From the cell containing the given text, extract its center point as [x, y] coordinate. 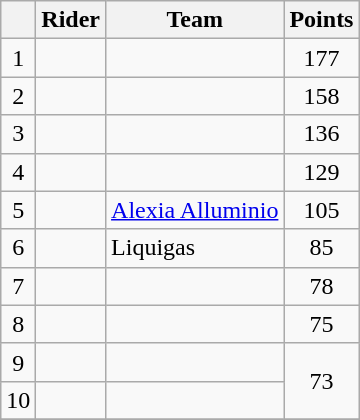
8 [18, 324]
85 [322, 248]
1 [18, 58]
2 [18, 96]
Team [195, 20]
158 [322, 96]
9 [18, 362]
3 [18, 134]
Liquigas [195, 248]
4 [18, 172]
6 [18, 248]
10 [18, 400]
Rider [71, 20]
129 [322, 172]
Points [322, 20]
Alexia Alluminio [195, 210]
78 [322, 286]
105 [322, 210]
75 [322, 324]
7 [18, 286]
73 [322, 381]
136 [322, 134]
177 [322, 58]
5 [18, 210]
